Output the [x, y] coordinate of the center of the cell containing the given text.  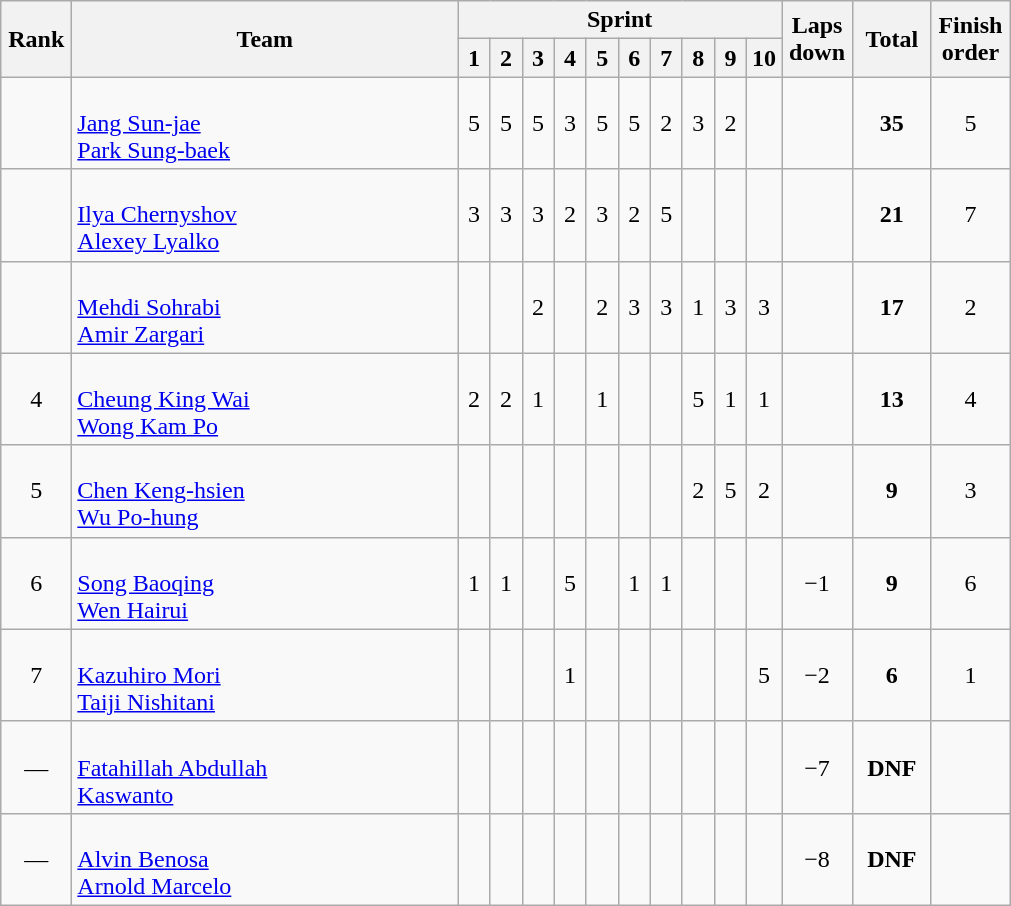
13 [892, 399]
Ilya ChernyshovAlexey Lyalko [265, 215]
Sprint [620, 20]
Total [892, 39]
Rank [36, 39]
−7 [818, 767]
Cheung King WaiWong Kam Po [265, 399]
Kazuhiro MoriTaiji Nishitani [265, 675]
Alvin BenosaArnold Marcelo [265, 859]
10 [764, 58]
−1 [818, 583]
Chen Keng-hsienWu Po-hung [265, 491]
Jang Sun-jaePark Sung-baek [265, 123]
8 [698, 58]
−2 [818, 675]
Fatahillah AbdullahKaswanto [265, 767]
Finish order [970, 39]
17 [892, 307]
Team [265, 39]
−8 [818, 859]
Laps down [818, 39]
Song BaoqingWen Hairui [265, 583]
21 [892, 215]
35 [892, 123]
Mehdi SohrabiAmir Zargari [265, 307]
